Locate the cell with the specified text and output its [X, Y] center coordinate. 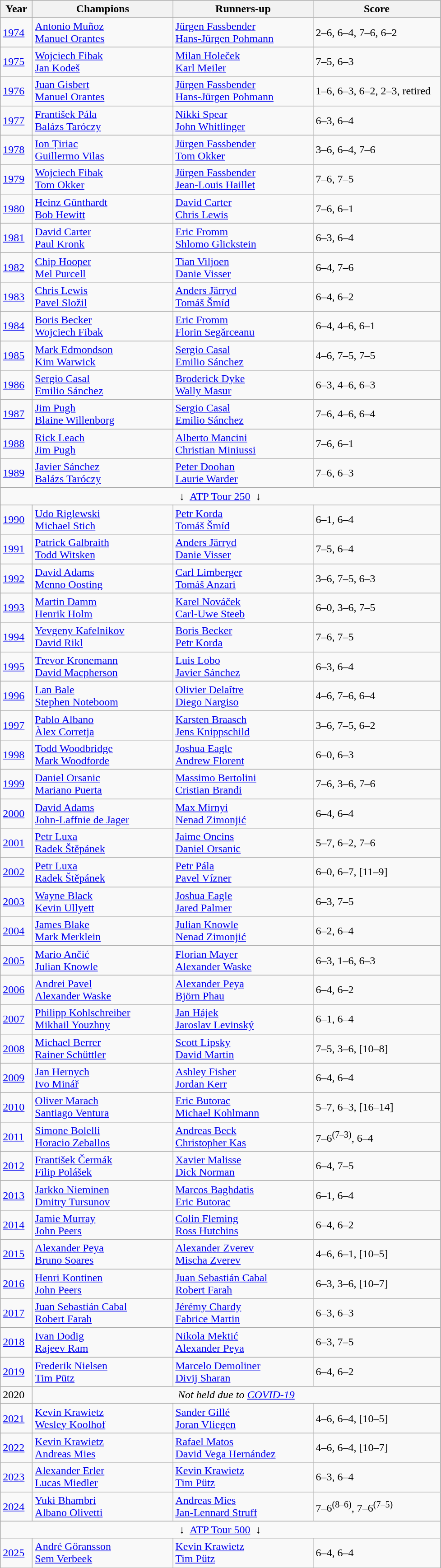
Jan Hernych Ivo Minář [103, 1078]
7–5, 3–6, [10–8] [376, 1049]
1992 [16, 578]
2015 [16, 1254]
2018 [16, 1342]
Max Mirnyi Nenad Zimonjić [243, 813]
2006 [16, 990]
David Adams Menno Oosting [103, 578]
Alexander Peya Björn Phau [243, 990]
Luis Lobo Javier Sánchez [243, 667]
Jan Hájek Jaroslav Levinský [243, 1019]
Andreas Beck Christopher Kas [243, 1136]
Jamie Murray John Peers [103, 1225]
2024 [16, 1507]
Mario Ančić Julian Knowle [103, 960]
David Carter Chris Lewis [243, 209]
Michael Berrer Rainer Schüttler [103, 1049]
Peter Doohan Laurie Warder [243, 473]
Petr Pála Pavel Vízner [243, 873]
Florian Mayer Alexander Waske [243, 960]
2007 [16, 1019]
Eric Fromm Shlomo Glickstein [243, 238]
1990 [16, 519]
7–5, 6–3 [376, 61]
2022 [16, 1448]
Boris Becker Petr Korda [243, 637]
1995 [16, 667]
2020 [16, 1395]
Runners-up [243, 9]
Antonio Muñoz Manuel Orantes [103, 33]
Juan Gisbert Manuel Orantes [103, 91]
1986 [16, 385]
1997 [16, 725]
1983 [16, 296]
Yevgeny Kafelnikov David Rikl [103, 637]
6–3, 6–3 [376, 1313]
1991 [16, 549]
2014 [16, 1225]
3–6, 6–4, 7–6 [376, 150]
Lan Bale Stephen Noteboom [103, 695]
1993 [16, 608]
2016 [16, 1283]
Massimo Bertolini Cristian Brandi [243, 784]
Oliver Marach Santiago Ventura [103, 1107]
7–6, 4–6, 6–4 [376, 415]
2011 [16, 1136]
1980 [16, 209]
Chris Lewis Pavel Složil [103, 296]
Milan Holeček Karl Meiler [243, 61]
James Blake Mark Merklein [103, 931]
1996 [16, 695]
2000 [16, 813]
Heinz Günthardt Bob Hewitt [103, 209]
7–6, 6–3 [376, 473]
1–6, 6–3, 6–2, 2–3, retired [376, 91]
Wojciech Fibak Tom Okker [103, 179]
Alexander Zverev Mischa Zverev [243, 1254]
7–6(7–3), 6–4 [376, 1136]
1976 [16, 91]
2008 [16, 1049]
6–4, 4–6, 6–1 [376, 326]
Karel Nováček Carl-Uwe Steeb [243, 608]
5–7, 6–3, [16–14] [376, 1107]
2009 [16, 1078]
2013 [16, 1195]
1998 [16, 754]
Scott Lipsky David Martin [243, 1049]
3–6, 7–5, 6–3 [376, 578]
↓ ATP Tour 250 ↓ [220, 496]
Rafael Matos David Vega Hernández [243, 1448]
Martin Damm Henrik Holm [103, 608]
6–3, 1–6, 6–3 [376, 960]
Joshua Eagle Jared Palmer [243, 901]
↓ ATP Tour 500 ↓ [220, 1530]
1999 [16, 784]
David Adams John-Laffnie de Jager [103, 813]
Henri Kontinen John Peers [103, 1283]
6–2, 6–4 [376, 931]
Rick Leach Jim Pugh [103, 443]
Tian Viljoen Danie Visser [243, 267]
Carl Limberger Tomáš Anzari [243, 578]
2001 [16, 843]
Karsten Braasch Jens Knippschild [243, 725]
Sander Gillé Joran Vliegen [243, 1418]
Andrei Pavel Alexander Waske [103, 990]
Todd Woodbridge Mark Woodforde [103, 754]
Udo Riglewski Michael Stich [103, 519]
1988 [16, 443]
Philipp Kohlschreiber Mikhail Youzhny [103, 1019]
2012 [16, 1166]
Simone Bolelli Horacio Zeballos [103, 1136]
Daniel Orsanic Mariano Puerta [103, 784]
1979 [16, 179]
Jim Pugh Blaine Willenborg [103, 415]
David Carter Paul Kronk [103, 238]
7–5, 6–4 [376, 549]
1975 [16, 61]
6–4, 7–5 [376, 1166]
Ion Țiriac Guillermo Vilas [103, 150]
1989 [16, 473]
Petr Korda Tomáš Šmíd [243, 519]
2023 [16, 1477]
5–7, 6–2, 7–6 [376, 843]
Joshua Eagle Andrew Florent [243, 754]
4–6, 7–5, 7–5 [376, 355]
František Pála Balázs Taróczy [103, 120]
Yuki Bhambri Albano Olivetti [103, 1507]
6–3, 4–6, 6–3 [376, 385]
1981 [16, 238]
Jürgen Fassbender Jean-Louis Haillet [243, 179]
Marcelo Demoliner Divij Sharan [243, 1372]
2003 [16, 901]
Anders Järryd Danie Visser [243, 549]
Champions [103, 9]
Alberto Mancini Christian Miniussi [243, 443]
2004 [16, 931]
Xavier Malisse Dick Norman [243, 1166]
Frederik Nielsen Tim Pütz [103, 1372]
Jürgen Fassbender Tom Okker [243, 150]
Eric Butorac Michael Kohlmann [243, 1107]
2010 [16, 1107]
7–6(8–6), 7–6(7–5) [376, 1507]
Mark Edmondson Kim Warwick [103, 355]
Score [376, 9]
6–0, 3–6, 7–5 [376, 608]
André Göransson Sem Verbeek [103, 1553]
1985 [16, 355]
7–6, 3–6, 7–6 [376, 784]
6–3, 3–6, [10–7] [376, 1283]
Eric Fromm Florin Segărceanu [243, 326]
Patrick Galbraith Todd Witsken [103, 549]
1977 [16, 120]
Jarkko Nieminen Dmitry Tursunov [103, 1195]
4–6, 7–6, 6–4 [376, 695]
Julian Knowle Nenad Zimonjić [243, 931]
František Čermák Filip Polášek [103, 1166]
2–6, 6–4, 7–6, 6–2 [376, 33]
4–6, 6–4, [10–7] [376, 1448]
Anders Järryd Tomáš Šmíd [243, 296]
2021 [16, 1418]
Marcos Baghdatis Eric Butorac [243, 1195]
1978 [16, 150]
Chip Hooper Mel Purcell [103, 267]
2019 [16, 1372]
1982 [16, 267]
2017 [16, 1313]
1974 [16, 33]
Andreas Mies Jan-Lennard Struff [243, 1507]
Ivan Dodig Rajeev Ram [103, 1342]
Olivier Delaître Diego Nargiso [243, 695]
Jérémy Chardy Fabrice Martin [243, 1313]
2005 [16, 960]
2002 [16, 873]
Nikola Mektić Alexander Peya [243, 1342]
1994 [16, 637]
4–6, 6–1, [10–5] [376, 1254]
Year [16, 9]
Alexander Peya Bruno Soares [103, 1254]
Nikki Spear John Whitlinger [243, 120]
6–4, 7–6 [376, 267]
Ashley Fisher Jordan Kerr [243, 1078]
3–6, 7–5, 6–2 [376, 725]
Wojciech Fibak Jan Kodeš [103, 61]
Alexander Erler Lucas Miedler [103, 1477]
Boris Becker Wojciech Fibak [103, 326]
2025 [16, 1553]
4–6, 6–4, [10–5] [376, 1418]
Jaime Oncins Daniel Orsanic [243, 843]
1984 [16, 326]
Wayne Black Kevin Ullyett [103, 901]
Javier Sánchez Balázs Taróczy [103, 473]
Pablo Albano Àlex Corretja [103, 725]
Kevin Krawietz Wesley Koolhof [103, 1418]
Broderick Dyke Wally Masur [243, 385]
Trevor Kronemann David Macpherson [103, 667]
Colin Fleming Ross Hutchins [243, 1225]
1987 [16, 415]
Kevin Krawietz Andreas Mies [103, 1448]
Not held due to COVID-19 [237, 1395]
6–0, 6–7, [11–9] [376, 873]
6–0, 6–3 [376, 754]
